Locate the cell with the specified text and output its (x, y) center coordinate. 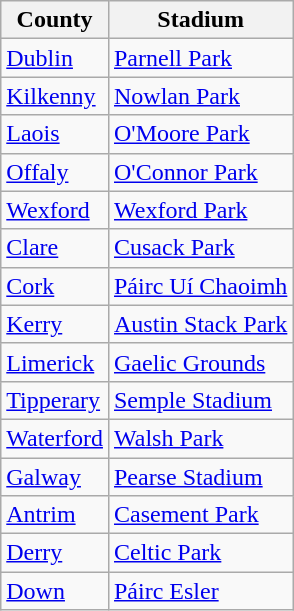
Derry (55, 553)
Laois (55, 134)
Galway (55, 477)
Kerry (55, 324)
Down (55, 591)
County (55, 20)
O'Connor Park (200, 172)
Páirc Uí Chaoimh (200, 286)
Walsh Park (200, 438)
Pearse Stadium (200, 477)
Semple Stadium (200, 400)
Waterford (55, 438)
Stadium (200, 20)
Clare (55, 248)
Páirc Esler (200, 591)
O'Moore Park (200, 134)
Celtic Park (200, 553)
Cusack Park (200, 248)
Limerick (55, 362)
Wexford Park (200, 210)
Nowlan Park (200, 96)
Casement Park (200, 515)
Antrim (55, 515)
Parnell Park (200, 58)
Austin Stack Park (200, 324)
Wexford (55, 210)
Offaly (55, 172)
Dublin (55, 58)
Tipperary (55, 400)
Kilkenny (55, 96)
Cork (55, 286)
Gaelic Grounds (200, 362)
